Determine the (X, Y) coordinate at the center of the cell enclosing the given text.  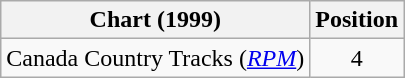
Canada Country Tracks (RPM) (156, 58)
Chart (1999) (156, 20)
4 (357, 58)
Position (357, 20)
